For the text-containing cell, return its midpoint in [X, Y] coordinate format. 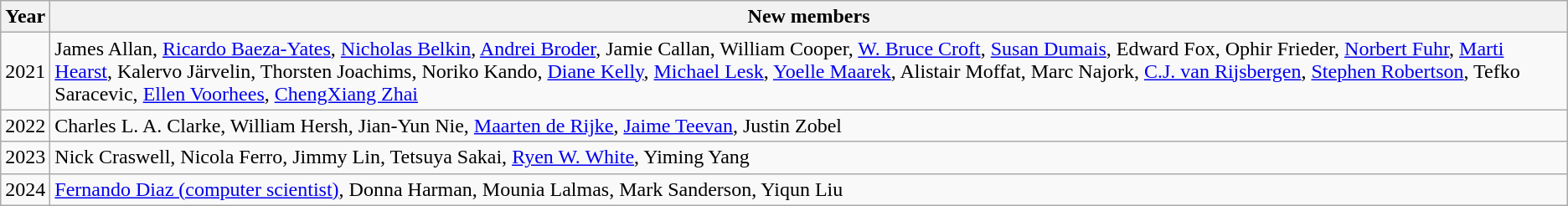
Nick Craswell, Nicola Ferro, Jimmy Lin, Tetsuya Sakai, Ryen W. White, Yiming Yang [809, 157]
2023 [25, 157]
Fernando Diaz (computer scientist), Donna Harman, Mounia Lalmas, Mark Sanderson, Yiqun Liu [809, 189]
2021 [25, 71]
2022 [25, 126]
2024 [25, 189]
New members [809, 17]
Year [25, 17]
Charles L. A. Clarke, William Hersh, Jian-Yun Nie, Maarten de Rijke, Jaime Teevan, Justin Zobel [809, 126]
